From the cell containing the given text, extract its center point as (X, Y) coordinate. 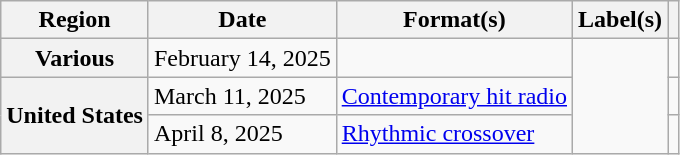
Rhythmic crossover (454, 134)
February 14, 2025 (242, 58)
Region (75, 20)
Format(s) (454, 20)
Date (242, 20)
April 8, 2025 (242, 134)
United States (75, 115)
March 11, 2025 (242, 96)
Contemporary hit radio (454, 96)
Label(s) (620, 20)
Various (75, 58)
